Scan for the cell matching the given text and deliver its (X, Y) coordinate at center. 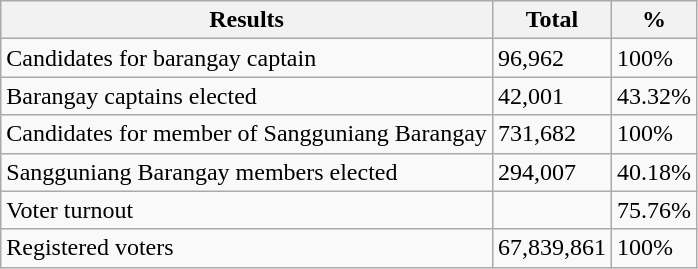
Voter turnout (247, 210)
42,001 (552, 96)
294,007 (552, 172)
Results (247, 20)
Registered voters (247, 248)
% (654, 20)
731,682 (552, 134)
75.76% (654, 210)
Total (552, 20)
43.32% (654, 96)
96,962 (552, 58)
67,839,861 (552, 248)
Barangay captains elected (247, 96)
Sangguniang Barangay members elected (247, 172)
40.18% (654, 172)
Candidates for member of Sangguniang Barangay (247, 134)
Candidates for barangay captain (247, 58)
